Return (X, Y) of the center of cell containing provided text 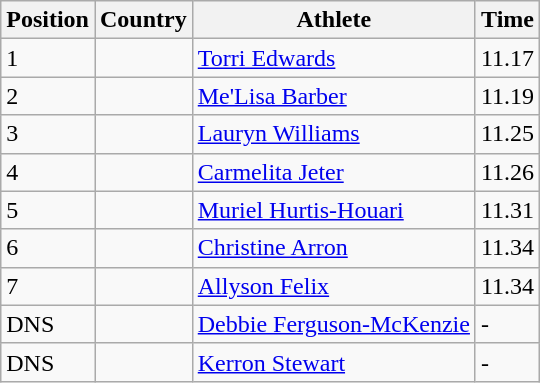
5 (48, 210)
Position (48, 20)
Allyson Felix (334, 286)
3 (48, 134)
1 (48, 58)
11.26 (507, 172)
11.17 (507, 58)
11.31 (507, 210)
Athlete (334, 20)
Lauryn Williams (334, 134)
Country (143, 20)
Torri Edwards (334, 58)
Carmelita Jeter (334, 172)
Debbie Ferguson-McKenzie (334, 324)
Christine Arron (334, 248)
Muriel Hurtis-Houari (334, 210)
Time (507, 20)
6 (48, 248)
11.19 (507, 96)
Me'Lisa Barber (334, 96)
Kerron Stewart (334, 362)
11.25 (507, 134)
4 (48, 172)
2 (48, 96)
7 (48, 286)
